From the cell containing the given text, extract its center point as (X, Y) coordinate. 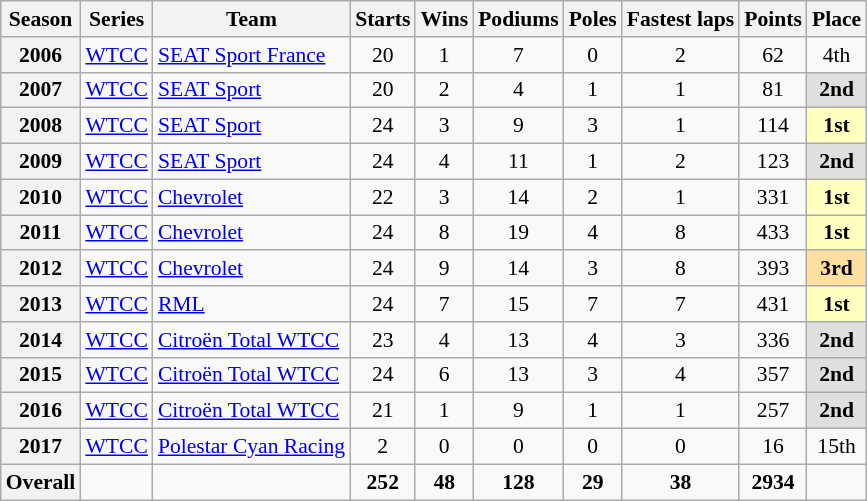
2010 (41, 197)
252 (382, 482)
19 (518, 233)
2017 (41, 447)
2015 (41, 375)
Wins (444, 19)
22 (382, 197)
23 (382, 340)
Polestar Cyan Racing (252, 447)
2012 (41, 269)
81 (773, 90)
114 (773, 126)
2014 (41, 340)
257 (773, 411)
6 (444, 375)
336 (773, 340)
2007 (41, 90)
16 (773, 447)
Podiums (518, 19)
38 (680, 482)
Overall (41, 482)
431 (773, 304)
15th (836, 447)
123 (773, 162)
393 (773, 269)
4th (836, 55)
21 (382, 411)
331 (773, 197)
Team (252, 19)
Fastest laps (680, 19)
3rd (836, 269)
Poles (593, 19)
Series (116, 19)
2934 (773, 482)
2006 (41, 55)
2011 (41, 233)
433 (773, 233)
357 (773, 375)
15 (518, 304)
2008 (41, 126)
Season (41, 19)
Points (773, 19)
128 (518, 482)
Place (836, 19)
2013 (41, 304)
2016 (41, 411)
48 (444, 482)
Starts (382, 19)
RML (252, 304)
62 (773, 55)
2009 (41, 162)
29 (593, 482)
11 (518, 162)
SEAT Sport France (252, 55)
